Return the [x, y] coordinate for the center point of the cell that contains the specified text.  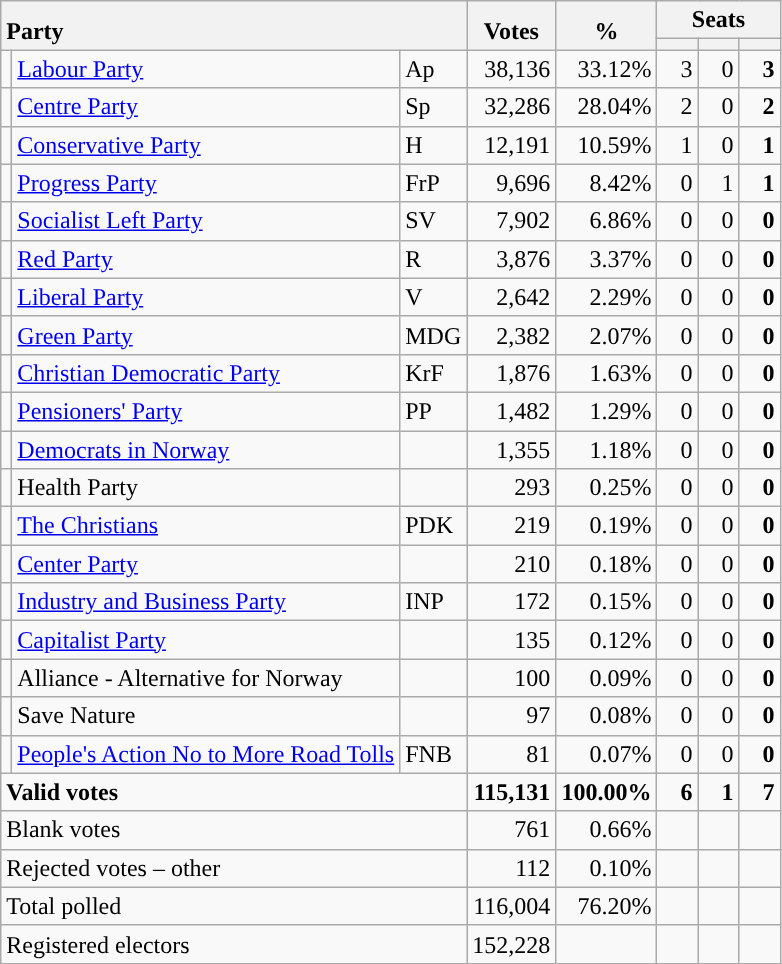
7,902 [512, 221]
Christian Democratic Party [206, 373]
81 [512, 754]
FrP [434, 183]
76.20% [606, 906]
10.59% [606, 145]
% [606, 26]
Pensioners' Party [206, 411]
0.18% [606, 564]
Rejected votes – other [234, 868]
Party [234, 26]
112 [512, 868]
0.25% [606, 488]
28.04% [606, 107]
H [434, 145]
Socialist Left Party [206, 221]
3.37% [606, 259]
Sp [434, 107]
2,642 [512, 297]
R [434, 259]
Ap [434, 69]
0.08% [606, 716]
3,876 [512, 259]
Seats [718, 20]
0.66% [606, 830]
0.15% [606, 602]
115,131 [512, 792]
38,136 [512, 69]
2.29% [606, 297]
6 [678, 792]
7 [760, 792]
INP [434, 602]
PDK [434, 526]
KrF [434, 373]
Progress Party [206, 183]
116,004 [512, 906]
100.00% [606, 792]
Votes [512, 26]
Industry and Business Party [206, 602]
Center Party [206, 564]
293 [512, 488]
8.42% [606, 183]
0.10% [606, 868]
Total polled [234, 906]
0.09% [606, 678]
2,382 [512, 335]
6.86% [606, 221]
0.07% [606, 754]
0.12% [606, 640]
100 [512, 678]
0.19% [606, 526]
The Christians [206, 526]
Red Party [206, 259]
Blank votes [234, 830]
PP [434, 411]
761 [512, 830]
1,876 [512, 373]
1.18% [606, 449]
Labour Party [206, 69]
172 [512, 602]
SV [434, 221]
V [434, 297]
9,696 [512, 183]
Alliance - Alternative for Norway [206, 678]
135 [512, 640]
12,191 [512, 145]
Health Party [206, 488]
1.29% [606, 411]
1.63% [606, 373]
32,286 [512, 107]
Centre Party [206, 107]
1,355 [512, 449]
Green Party [206, 335]
2.07% [606, 335]
Registered electors [234, 944]
Democrats in Norway [206, 449]
33.12% [606, 69]
FNB [434, 754]
Conservative Party [206, 145]
MDG [434, 335]
210 [512, 564]
Capitalist Party [206, 640]
Valid votes [234, 792]
219 [512, 526]
1,482 [512, 411]
Liberal Party [206, 297]
People's Action No to More Road Tolls [206, 754]
152,228 [512, 944]
97 [512, 716]
Save Nature [206, 716]
